Return [x, y] of the center of cell containing provided text 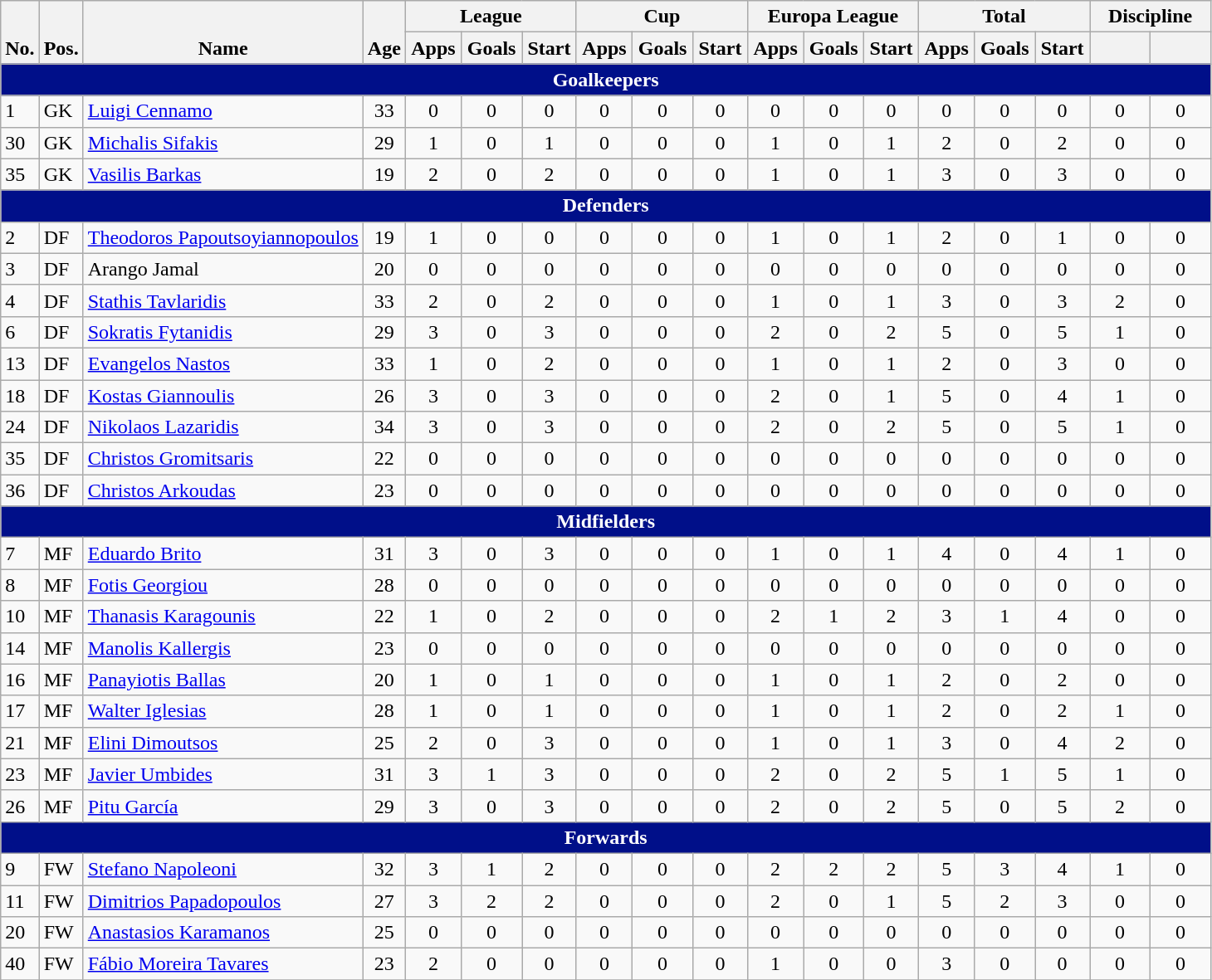
No. [20, 32]
8 [20, 585]
11 [20, 900]
Javier Umbides [222, 774]
Fotis Georgiou [222, 585]
7 [20, 553]
League [491, 17]
Fábio Moreira Tavares [222, 964]
21 [20, 743]
Michalis Sifakis [222, 143]
13 [20, 363]
Eduardo Brito [222, 553]
18 [20, 396]
Defenders [606, 206]
Thanasis Karagounis [222, 617]
Goalkeepers [606, 80]
Theodoros Papoutsoyiannopoulos [222, 237]
Europa League [833, 17]
30 [20, 143]
Midfielders [606, 522]
Forwards [606, 837]
Sokratis Fytanidis [222, 332]
32 [384, 869]
Christos Gromitsaris [222, 459]
Arango Jamal [222, 269]
34 [384, 427]
Stathis Tavlaridis [222, 300]
Name [222, 32]
Nikolaos Lazaridis [222, 427]
Stefano Napoleoni [222, 869]
Total [1004, 17]
16 [20, 680]
Age [384, 32]
17 [20, 711]
Anastasios Karamanos [222, 933]
Vasilis Barkas [222, 174]
Kostas Giannoulis [222, 396]
Walter Iglesias [222, 711]
10 [20, 617]
Cup [662, 17]
Discipline [1151, 17]
6 [20, 332]
36 [20, 490]
Christos Arkoudas [222, 490]
Luigi Cennamo [222, 111]
Evangelos Nastos [222, 363]
27 [384, 900]
Dimitrios Papadopoulos [222, 900]
Pos. [61, 32]
Elini Dimoutsos [222, 743]
24 [20, 427]
14 [20, 648]
Manolis Kallergis [222, 648]
Panayiotis Ballas [222, 680]
Pitu García [222, 806]
40 [20, 964]
9 [20, 869]
